For the text-containing cell, return its midpoint in (x, y) coordinate format. 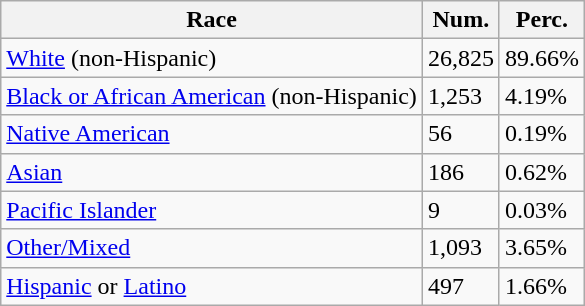
Other/Mixed (212, 248)
Race (212, 20)
Native American (212, 134)
Num. (460, 20)
89.66% (542, 58)
1,253 (460, 96)
White (non-Hispanic) (212, 58)
1,093 (460, 248)
Hispanic or Latino (212, 286)
Black or African American (non-Hispanic) (212, 96)
186 (460, 172)
4.19% (542, 96)
56 (460, 134)
0.03% (542, 210)
Pacific Islander (212, 210)
Perc. (542, 20)
3.65% (542, 248)
0.19% (542, 134)
1.66% (542, 286)
26,825 (460, 58)
0.62% (542, 172)
497 (460, 286)
9 (460, 210)
Asian (212, 172)
